Capture the cell that displays the provided text and extract its (X, Y) central coordinate. 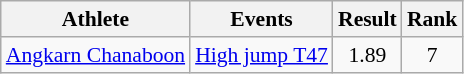
1.89 (368, 55)
Events (262, 19)
Athlete (96, 19)
Rank (432, 19)
Angkarn Chanaboon (96, 55)
High jump T47 (262, 55)
Result (368, 19)
7 (432, 55)
